Return (X, Y) of the center of cell containing provided text 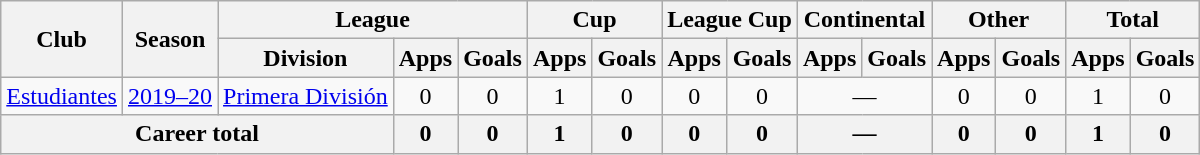
Continental (864, 20)
Career total (197, 134)
Cup (594, 20)
Total (1133, 20)
Other (999, 20)
Division (306, 58)
Club (62, 39)
Season (170, 39)
Estudiantes (62, 96)
Primera División (306, 96)
League (373, 20)
2019–20 (170, 96)
League Cup (730, 20)
